For the text-containing cell, return its midpoint in [x, y] coordinate format. 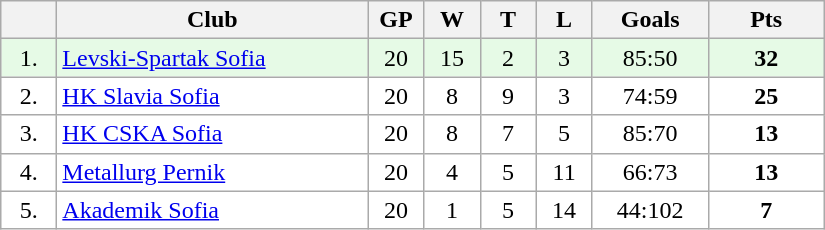
W [452, 20]
Metallurg Pernik [212, 172]
Goals [650, 20]
11 [564, 172]
Club [212, 20]
2. [29, 96]
HK Slavia Sofia [212, 96]
85:70 [650, 134]
3. [29, 134]
25 [766, 96]
4. [29, 172]
1. [29, 58]
Levski-Spartak Sofia [212, 58]
T [508, 20]
15 [452, 58]
Pts [766, 20]
32 [766, 58]
1 [452, 210]
2 [508, 58]
9 [508, 96]
74:59 [650, 96]
L [564, 20]
85:50 [650, 58]
4 [452, 172]
GP [396, 20]
44:102 [650, 210]
14 [564, 210]
5. [29, 210]
66:73 [650, 172]
Akademik Sofia [212, 210]
HK CSKA Sofia [212, 134]
